From the cell containing the given text, extract its center point as [X, Y] coordinate. 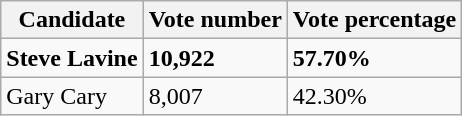
Vote number [215, 20]
Candidate [72, 20]
Gary Cary [72, 96]
57.70% [374, 58]
8,007 [215, 96]
Steve Lavine [72, 58]
Vote percentage [374, 20]
10,922 [215, 58]
42.30% [374, 96]
